Extract the [x, y] coordinate from the center of the cell holding the provided text.  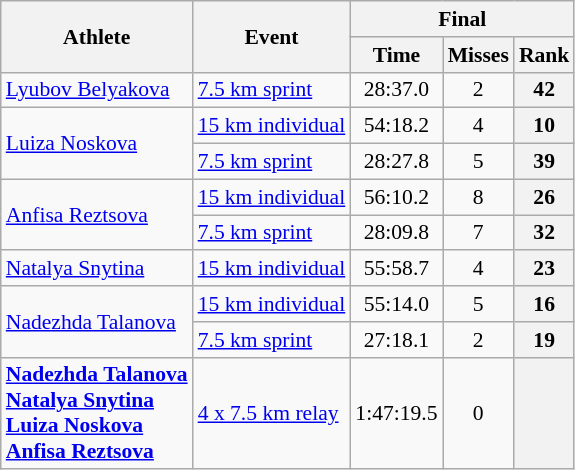
55:14.0 [396, 304]
54:18.2 [396, 126]
Misses [478, 55]
Final [462, 19]
23 [544, 269]
Anfisa Reztsova [97, 214]
Time [396, 55]
32 [544, 233]
19 [544, 340]
56:10.2 [396, 197]
7 [478, 233]
55:58.7 [396, 269]
Nadezhda Talanova [97, 322]
Natalya Snytina [97, 269]
28:37.0 [396, 90]
1:47:19.5 [396, 413]
10 [544, 126]
28:27.8 [396, 162]
4 x 7.5 km relay [272, 413]
0 [478, 413]
Lyubov Belyakova [97, 90]
27:18.1 [396, 340]
42 [544, 90]
Rank [544, 55]
Event [272, 36]
8 [478, 197]
Athlete [97, 36]
28:09.8 [396, 233]
16 [544, 304]
26 [544, 197]
Luiza Noskova [97, 144]
39 [544, 162]
Nadezhda TalanovaNatalya SnytinaLuiza NoskovaAnfisa Reztsova [97, 413]
